Locate the cell with the specified text and output its [X, Y] center coordinate. 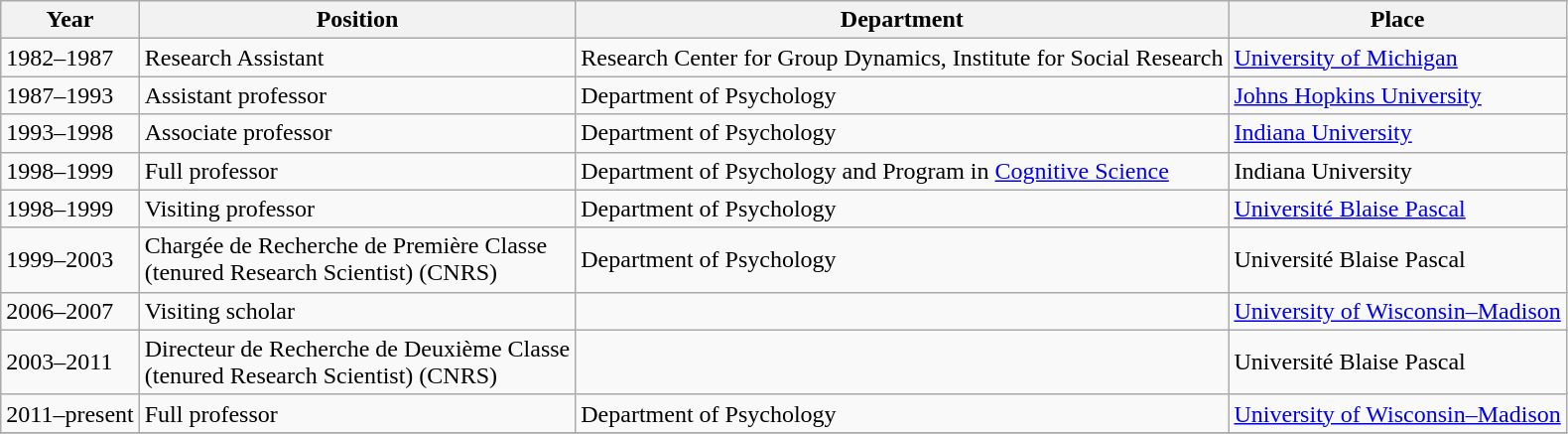
University of Michigan [1397, 58]
Johns Hopkins University [1397, 95]
1999–2003 [69, 260]
2006–2007 [69, 311]
Chargée de Recherche de Première Classe(tenured Research Scientist) (CNRS) [357, 260]
Department [902, 20]
Research Center for Group Dynamics, Institute for Social Research [902, 58]
Position [357, 20]
Associate professor [357, 133]
Place [1397, 20]
Research Assistant [357, 58]
Year [69, 20]
2003–2011 [69, 362]
2011–present [69, 413]
1993–1998 [69, 133]
Department of Psychology and Program in Cognitive Science [902, 171]
Assistant professor [357, 95]
1982–1987 [69, 58]
Visiting scholar [357, 311]
Visiting professor [357, 209]
1987–1993 [69, 95]
Directeur de Recherche de Deuxième Classe(tenured Research Scientist) (CNRS) [357, 362]
